For the text-containing cell, return its midpoint in (x, y) coordinate format. 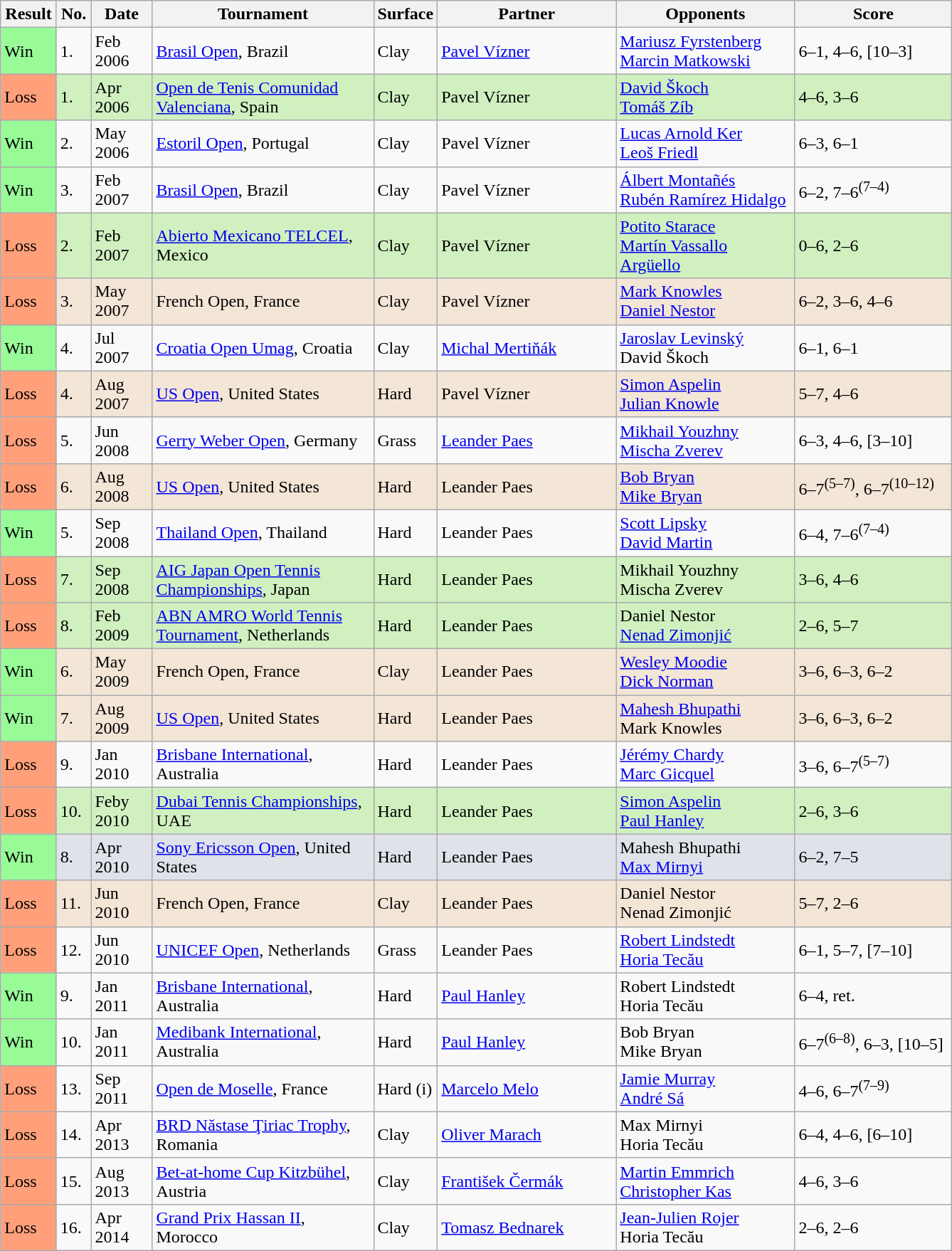
Mark Knowles Daniel Nestor (706, 302)
13. (74, 1089)
Jun 2008 (122, 440)
3–6, 6–7(5–7) (874, 764)
6–3, 4–6, [3–10] (874, 440)
Partner (527, 14)
Marcelo Melo (527, 1089)
Mahesh Bhupathi Mark Knowles (706, 719)
2–6, 2–6 (874, 1227)
3–6, 4–6 (874, 579)
AIG Japan Open Tennis Championships, Japan (263, 579)
2–6, 3–6 (874, 811)
Sep 2011 (122, 1089)
Jan 2010 (122, 764)
14. (74, 1134)
Open de Tenis Comunidad Valenciana, Spain (263, 97)
Oliver Marach (527, 1134)
Jul 2007 (122, 347)
6–2, 3–6, 4–6 (874, 302)
No. (74, 14)
Open de Moselle, France (263, 1089)
Tournament (263, 14)
Scott Lipsky David Martin (706, 532)
15. (74, 1181)
5–7, 2–6 (874, 904)
Aug 2008 (122, 487)
David Škoch Tomáš Zíb (706, 97)
Feb 2006 (122, 51)
Abierto Mexicano TELCEL, Mexico (263, 246)
5–7, 4–6 (874, 394)
Jaroslav Levinský David Škoch (706, 347)
Feby 2010 (122, 811)
2–6, 5–7 (874, 626)
6–7(5–7), 6–7(10–12) (874, 487)
May 2009 (122, 672)
16. (74, 1227)
BRD Năstase Ţiriac Trophy, Romania (263, 1134)
Sony Ericsson Open, United States (263, 857)
Wesley Moodie Dick Norman (706, 672)
Aug 2013 (122, 1181)
May 2007 (122, 302)
Max Mirnyi Horia Tecău (706, 1134)
Jamie Murray André Sá (706, 1089)
Grand Prix Hassan II, Morocco (263, 1227)
6–4, ret. (874, 996)
0–6, 2–6 (874, 246)
Surface (406, 14)
6–1, 4–6, [10–3] (874, 51)
Aug 2007 (122, 394)
Apr 2014 (122, 1227)
Martin Emmrich Christopher Kas (706, 1181)
11. (74, 904)
Michal Mertiňák (527, 347)
May 2006 (122, 144)
6–4, 4–6, [6–10] (874, 1134)
4–6, 6–7(7–9) (874, 1089)
Tomasz Bednarek (527, 1227)
Simon Aspelin Paul Hanley (706, 811)
Potito Starace Martín Vassallo Argüello (706, 246)
Lucas Arnold Ker Leoš Friedl (706, 144)
Jean-Julien Rojer Horia Tecău (706, 1227)
Hard (i) (406, 1089)
6–7(6–8), 6–3, [10–5] (874, 1042)
Jérémy Chardy Marc Gicquel (706, 764)
6–4, 7–6(7–4) (874, 532)
Simon Aspelin Julian Knowle (706, 394)
12. (74, 949)
Apr 2006 (122, 97)
Score (874, 14)
Álbert Montañés Rubén Ramírez Hidalgo (706, 189)
ABN AMRO World Tennis Tournament, Netherlands (263, 626)
Estoril Open, Portugal (263, 144)
Result (28, 14)
Bet-at-home Cup Kitzbühel, Austria (263, 1181)
6–2, 7–5 (874, 857)
6–3, 6–1 (874, 144)
Apr 2013 (122, 1134)
6–2, 7–6(7–4) (874, 189)
Mariusz Fyrstenberg Marcin Matkowski (706, 51)
Gerry Weber Open, Germany (263, 440)
6–1, 6–1 (874, 347)
Medibank International, Australia (263, 1042)
UNICEF Open, Netherlands (263, 949)
Croatia Open Umag, Croatia (263, 347)
Date (122, 14)
6–1, 5–7, [7–10] (874, 949)
František Čermák (527, 1181)
Apr 2010 (122, 857)
Opponents (706, 14)
Feb 2009 (122, 626)
Aug 2009 (122, 719)
Thailand Open, Thailand (263, 532)
Dubai Tennis Championships, UAE (263, 811)
Mahesh Bhupathi Max Mirnyi (706, 857)
